Identify which cell holds the provided text, then report its [x, y] central coordinate. 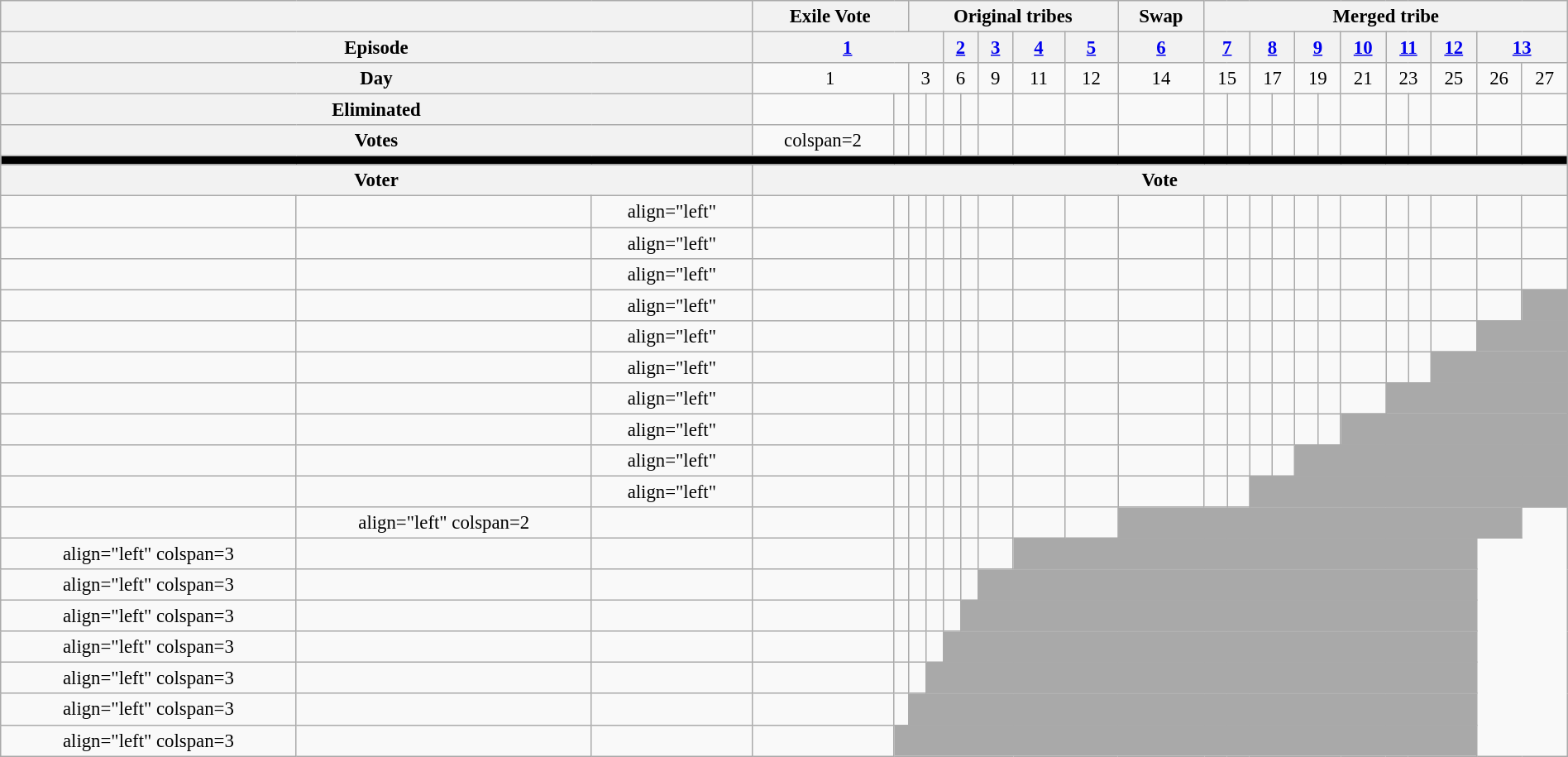
Episode [376, 48]
13 [1522, 48]
Votes [376, 141]
26 [1499, 79]
27 [1545, 79]
Voter [376, 181]
7 [1227, 48]
2 [960, 48]
Exile Vote [830, 17]
Merged tribe [1386, 17]
25 [1454, 79]
14 [1161, 79]
Eliminated [376, 110]
21 [1363, 79]
4 [1039, 48]
15 [1227, 79]
23 [1409, 79]
19 [1318, 79]
8 [1272, 48]
10 [1363, 48]
5 [1091, 48]
colspan=2 [823, 141]
Day [376, 79]
17 [1272, 79]
Original tribes [1012, 17]
align="left" colspan=2 [443, 523]
Vote [1159, 181]
Swap [1161, 17]
